Extract the [X, Y] coordinate from the center of the cell holding the provided text.  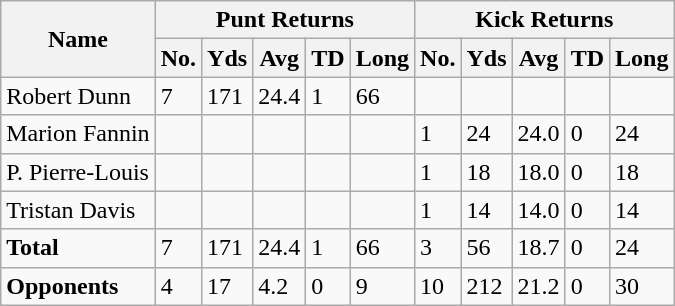
Opponents [78, 286]
Total [78, 248]
17 [228, 286]
3 [438, 248]
P. Pierre-Louis [78, 172]
18.0 [538, 172]
212 [486, 286]
10 [438, 286]
18.7 [538, 248]
Tristan Davis [78, 210]
4.2 [280, 286]
Marion Fannin [78, 134]
9 [382, 286]
14.0 [538, 210]
56 [486, 248]
24.0 [538, 134]
4 [178, 286]
Name [78, 39]
21.2 [538, 286]
Kick Returns [544, 20]
30 [642, 286]
Robert Dunn [78, 96]
Punt Returns [284, 20]
